Output the [X, Y] coordinate of the center of the cell containing the given text.  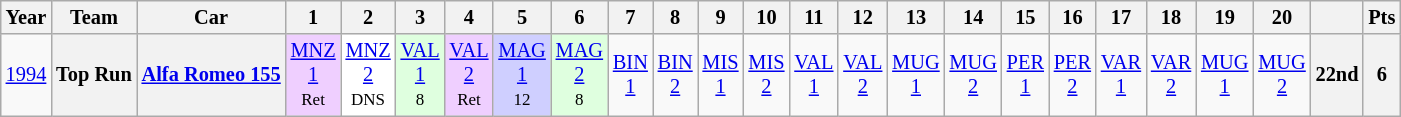
8 [676, 17]
17 [1121, 17]
BIN2 [676, 75]
BIN1 [630, 75]
VAR1 [1121, 75]
MIS2 [766, 75]
20 [1282, 17]
VAL2 [862, 75]
18 [1171, 17]
VAL18 [420, 75]
MIS1 [721, 75]
VAR2 [1171, 75]
13 [916, 17]
PER1 [1026, 75]
4 [468, 17]
2 [368, 17]
10 [766, 17]
PER2 [1072, 75]
7 [630, 17]
19 [1224, 17]
22nd [1338, 75]
11 [814, 17]
Car [212, 17]
Team [94, 17]
12 [862, 17]
3 [420, 17]
1994 [26, 75]
9 [721, 17]
1 [314, 17]
16 [1072, 17]
Year [26, 17]
Pts [1382, 17]
VAL2Ret [468, 75]
MAG28 [580, 75]
Alfa Romeo 155 [212, 75]
15 [1026, 17]
Top Run [94, 75]
VAL1 [814, 75]
MAG112 [522, 75]
MNZ1Ret [314, 75]
14 [974, 17]
MNZ2DNS [368, 75]
5 [522, 17]
